Provide the (X, Y) coordinate of the cell's center where the given text is located.  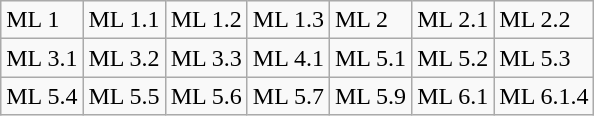
ML 5.4 (42, 96)
ML 2 (370, 20)
ML 3.2 (124, 58)
ML 3.3 (206, 58)
ML 6.1.4 (544, 96)
ML 5.7 (288, 96)
ML 4.1 (288, 58)
ML 5.9 (370, 96)
ML 2.2 (544, 20)
ML 3.1 (42, 58)
ML 5.3 (544, 58)
ML 1 (42, 20)
ML 5.5 (124, 96)
ML 1.2 (206, 20)
ML 5.6 (206, 96)
ML 2.1 (453, 20)
ML 5.2 (453, 58)
ML 1.3 (288, 20)
ML 6.1 (453, 96)
ML 1.1 (124, 20)
ML 5.1 (370, 58)
